Scan for the cell matching the given text and deliver its [X, Y] coordinate at center. 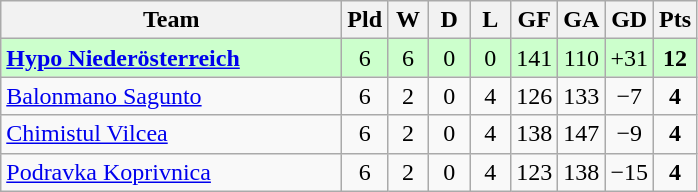
133 [582, 96]
12 [674, 58]
D [450, 20]
−9 [630, 134]
Chimistul Vilcea [172, 134]
Podravka Koprivnica [172, 172]
110 [582, 58]
Hypo Niederösterreich [172, 58]
W [408, 20]
123 [534, 172]
Pts [674, 20]
Balonmano Sagunto [172, 96]
+31 [630, 58]
GF [534, 20]
147 [582, 134]
L [490, 20]
141 [534, 58]
GA [582, 20]
Team [172, 20]
Pld [365, 20]
GD [630, 20]
126 [534, 96]
−7 [630, 96]
−15 [630, 172]
